Return the (x, y) coordinate for the center point of the cell that contains the specified text.  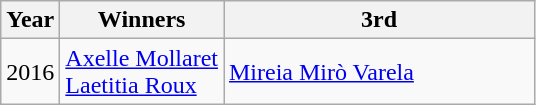
Axelle Mollaret Laetitia Roux (142, 72)
2016 (30, 72)
3rd (380, 20)
Winners (142, 20)
Year (30, 20)
Mireia Mirò Varela (380, 72)
